Pinpoint the cell where the given text exists, returning its (x, y) midpoint coordinate. 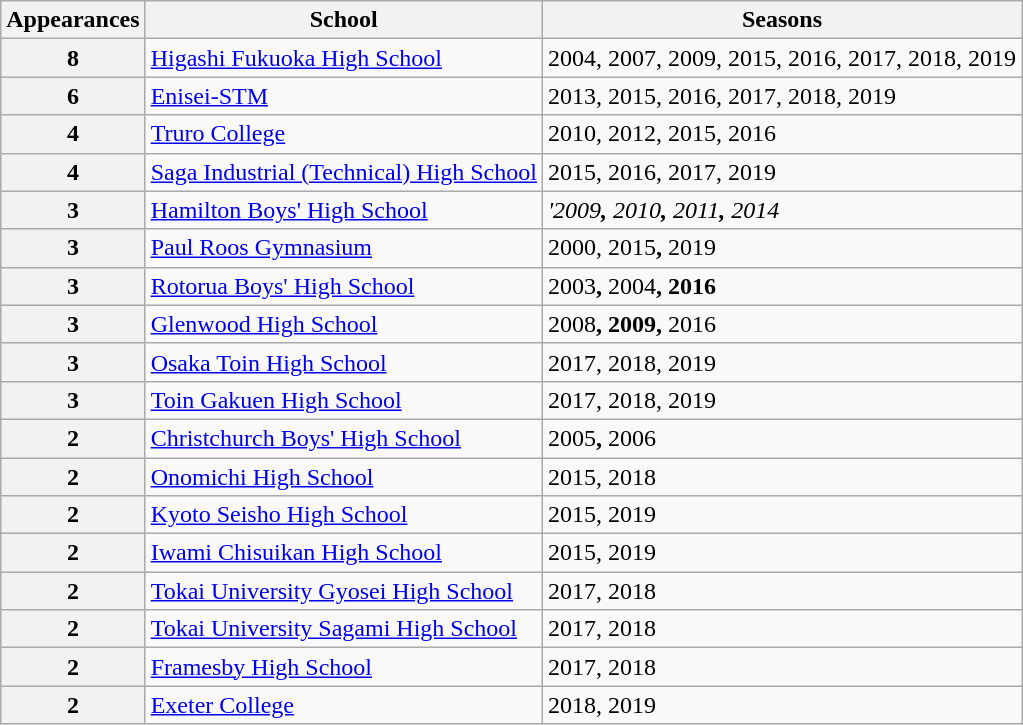
2003, 2004, 2016 (782, 286)
2015, 2018 (782, 477)
2018, 2019 (782, 705)
2015, 2016, 2017, 2019 (782, 172)
Appearances (73, 20)
2000, 2015, 2019 (782, 248)
Kyoto Seisho High School (344, 515)
2008, 2009, 2016 (782, 324)
Iwami Chisuikan High School (344, 553)
Glenwood High School (344, 324)
Hamilton Boys' High School (344, 210)
Osaka Toin High School (344, 362)
Higashi Fukuoka High School (344, 58)
2004, 2007, 2009, 2015, 2016, 2017, 2018, 2019 (782, 58)
Christchurch Boys' High School (344, 438)
2010, 2012, 2015, 2016 (782, 134)
Tokai University Gyosei High School (344, 591)
6 (73, 96)
Paul Roos Gymnasium (344, 248)
Framesby High School (344, 667)
8 (73, 58)
'2009, 2010, 2011, 2014 (782, 210)
Exeter College (344, 705)
Enisei-STM (344, 96)
Rotorua Boys' High School (344, 286)
Truro College (344, 134)
Seasons (782, 20)
2013, 2015, 2016, 2017, 2018, 2019 (782, 96)
2005, 2006 (782, 438)
Onomichi High School (344, 477)
Saga Industrial (Technical) High School (344, 172)
Tokai University Sagami High School (344, 629)
School (344, 20)
Toin Gakuen High School (344, 400)
